Identify which cell holds the provided text, then report its [X, Y] central coordinate. 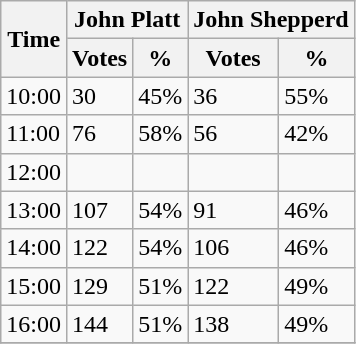
Time [34, 39]
11:00 [34, 134]
42% [317, 134]
76 [99, 134]
16:00 [34, 324]
John Platt [126, 20]
129 [99, 286]
30 [99, 96]
15:00 [34, 286]
10:00 [34, 96]
58% [160, 134]
91 [234, 210]
55% [317, 96]
107 [99, 210]
14:00 [34, 248]
138 [234, 324]
John Shepperd [271, 20]
144 [99, 324]
36 [234, 96]
45% [160, 96]
12:00 [34, 172]
56 [234, 134]
13:00 [34, 210]
106 [234, 248]
